Identify which cell holds the provided text, then report its [X, Y] central coordinate. 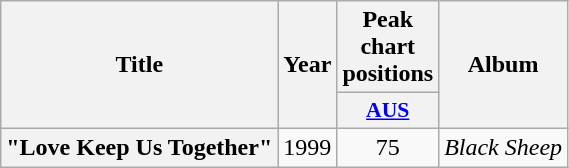
1999 [308, 147]
Year [308, 65]
Black Sheep [504, 147]
Peak chart positions [388, 47]
"Love Keep Us Together" [140, 147]
Title [140, 65]
75 [388, 147]
Album [504, 65]
AUS [388, 111]
